Identify which cell holds the provided text, then report its [X, Y] central coordinate. 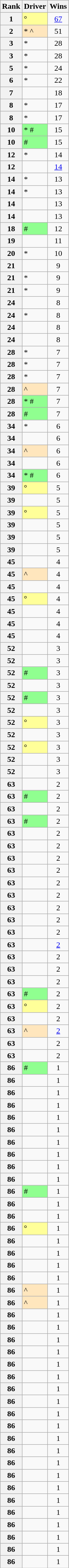
11 [58, 241]
Rank [11, 6]
Wins [58, 6]
22 [58, 80]
20 [11, 253]
Driver [35, 6]
51 [58, 31]
* ^ [35, 31]
19 [11, 241]
67 [58, 19]
